Search for the cell housing the specified text and yield its [x, y] center coordinate. 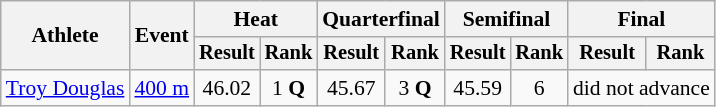
Final [642, 19]
1 Q [289, 88]
400 m [162, 88]
did not advance [642, 88]
Semifinal [506, 19]
Quarterfinal [381, 19]
46.02 [227, 88]
Event [162, 36]
45.67 [351, 88]
3 Q [415, 88]
45.59 [478, 88]
Troy Douglas [66, 88]
6 [539, 88]
Heat [256, 19]
Athlete [66, 36]
